Detect which cell encompasses the target text, then output its [x, y] center coordinate. 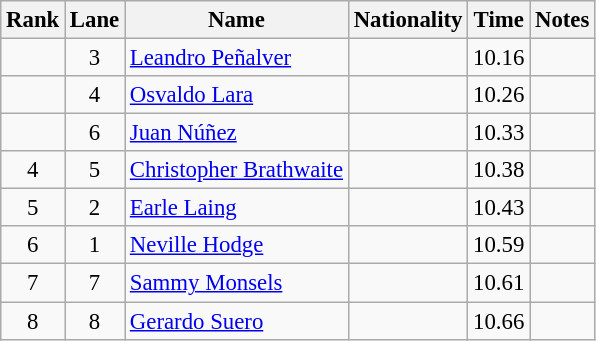
Lane [95, 20]
1 [95, 245]
10.16 [499, 58]
Name [237, 20]
Time [499, 20]
10.38 [499, 170]
10.66 [499, 321]
10.59 [499, 245]
Earle Laing [237, 208]
Gerardo Suero [237, 321]
3 [95, 58]
Notes [562, 20]
Osvaldo Lara [237, 95]
Sammy Monsels [237, 283]
10.26 [499, 95]
Rank [33, 20]
Juan Núñez [237, 133]
10.33 [499, 133]
Christopher Brathwaite [237, 170]
Neville Hodge [237, 245]
Nationality [408, 20]
10.61 [499, 283]
2 [95, 208]
10.43 [499, 208]
Leandro Peñalver [237, 58]
